Determine the [x, y] coordinate at the center of the cell enclosing the given text.  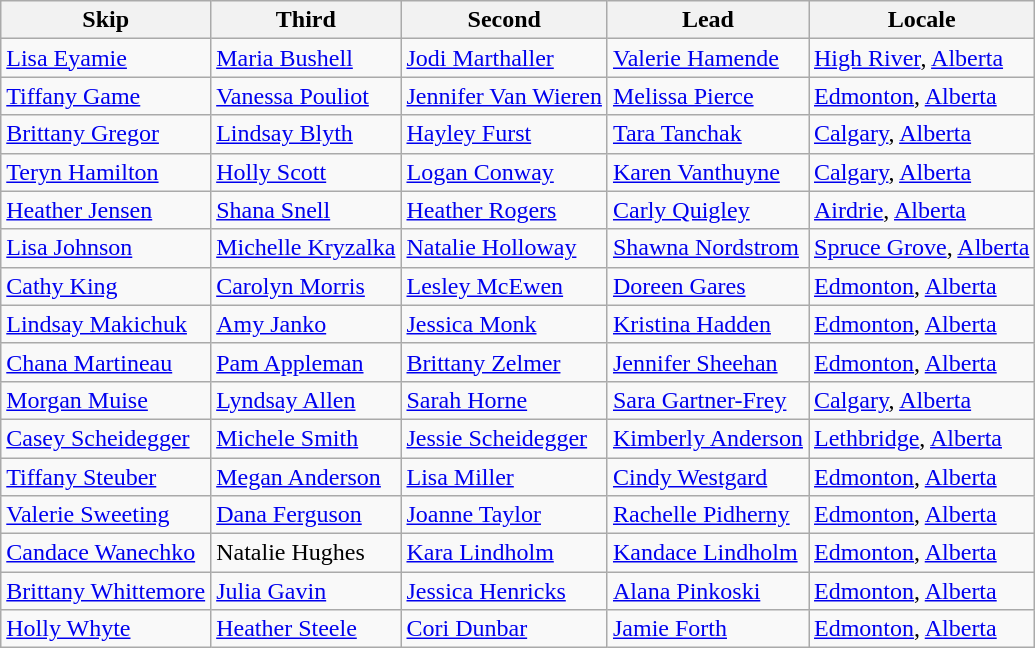
Megan Anderson [306, 477]
Natalie Hughes [306, 553]
Karen Vanthuyne [708, 172]
Spruce Grove, Alberta [921, 248]
Sara Gartner-Frey [708, 400]
Amy Janko [306, 324]
Jamie Forth [708, 629]
Rachelle Pidherny [708, 515]
Casey Scheidegger [106, 438]
Lindsay Blyth [306, 134]
Michelle Kryzalka [306, 248]
Heather Rogers [504, 210]
Joanne Taylor [504, 515]
Valerie Sweeting [106, 515]
Second [504, 20]
Kara Lindholm [504, 553]
Julia Gavin [306, 591]
Tiffany Game [106, 96]
High River, Alberta [921, 58]
Chana Martineau [106, 362]
Brittany Whittemore [106, 591]
Maria Bushell [306, 58]
Lead [708, 20]
Heather Steele [306, 629]
Lisa Johnson [106, 248]
Locale [921, 20]
Lesley McEwen [504, 286]
Natalie Holloway [504, 248]
Skip [106, 20]
Airdrie, Alberta [921, 210]
Cori Dunbar [504, 629]
Holly Scott [306, 172]
Carly Quigley [708, 210]
Jessica Monk [504, 324]
Cindy Westgard [708, 477]
Melissa Pierce [708, 96]
Heather Jensen [106, 210]
Cathy King [106, 286]
Lyndsay Allen [306, 400]
Alana Pinkoski [708, 591]
Logan Conway [504, 172]
Dana Ferguson [306, 515]
Morgan Muise [106, 400]
Lindsay Makichuk [106, 324]
Jennifer Sheehan [708, 362]
Pam Appleman [306, 362]
Hayley Furst [504, 134]
Jodi Marthaller [504, 58]
Vanessa Pouliot [306, 96]
Jessie Scheidegger [504, 438]
Lethbridge, Alberta [921, 438]
Tara Tanchak [708, 134]
Candace Wanechko [106, 553]
Teryn Hamilton [106, 172]
Brittany Zelmer [504, 362]
Valerie Hamende [708, 58]
Doreen Gares [708, 286]
Lisa Eyamie [106, 58]
Shana Snell [306, 210]
Tiffany Steuber [106, 477]
Shawna Nordstrom [708, 248]
Michele Smith [306, 438]
Third [306, 20]
Sarah Horne [504, 400]
Carolyn Morris [306, 286]
Kristina Hadden [708, 324]
Kimberly Anderson [708, 438]
Jennifer Van Wieren [504, 96]
Holly Whyte [106, 629]
Lisa Miller [504, 477]
Brittany Gregor [106, 134]
Jessica Henricks [504, 591]
Kandace Lindholm [708, 553]
